Provide the (x, y) coordinate of the cell's center where the given text is located.  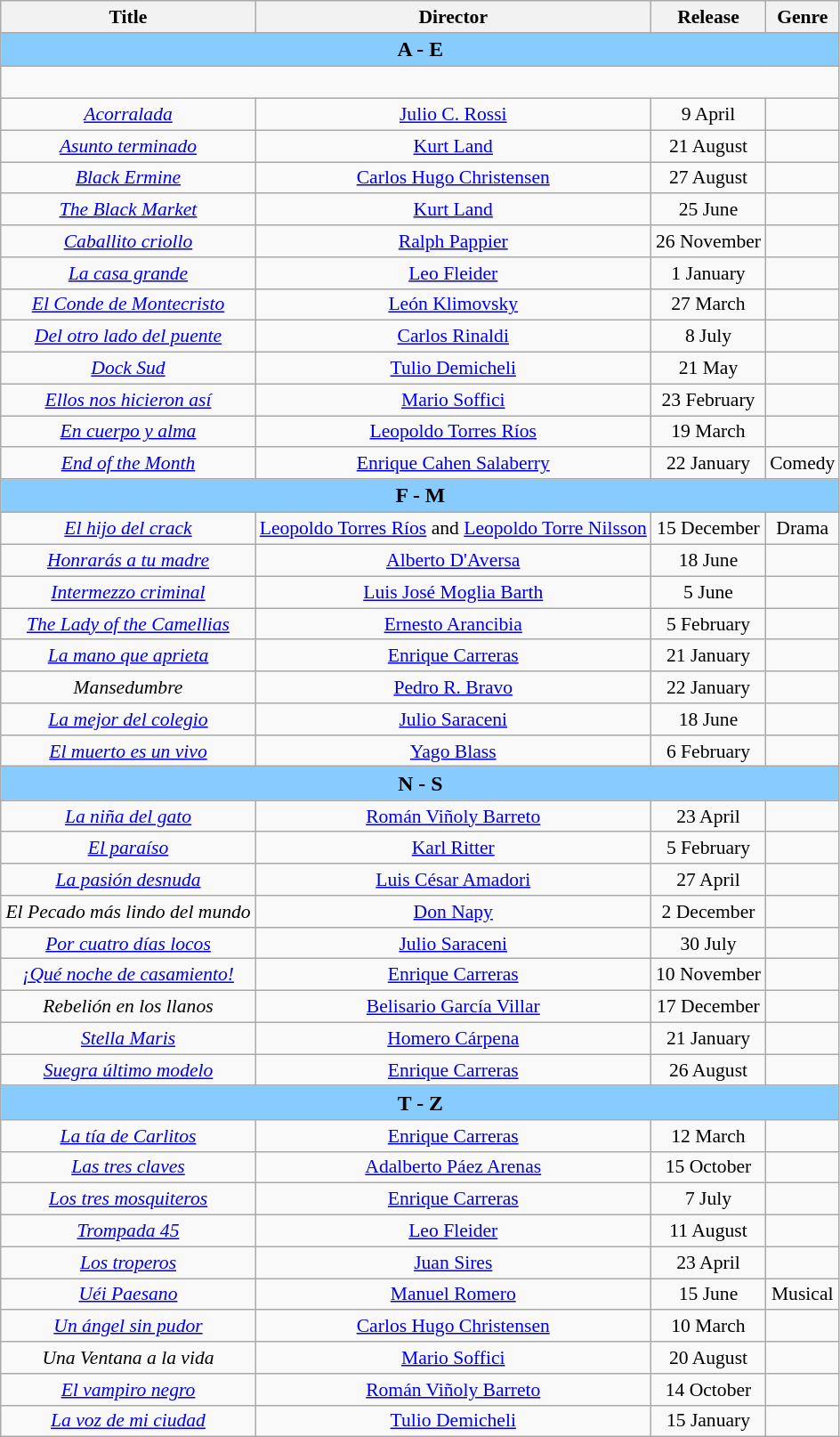
La tía de Carlitos (128, 1136)
La pasión desnuda (128, 880)
15 December (708, 529)
Ellos nos hicieron así (128, 400)
Los tres mosquiteros (128, 1199)
Drama (803, 529)
¡Qué noche de casamiento! (128, 975)
Director (454, 17)
Carlos Rinaldi (454, 337)
Caballito criollo (128, 241)
La niña del gato (128, 816)
19 March (708, 432)
León Klimovsky (454, 304)
Leopoldo Torres Ríos and Leopoldo Torre Nilsson (454, 529)
Luis José Moglia Barth (454, 592)
Stella Maris (128, 1039)
Rebelión en los llanos (128, 1007)
Genre (803, 17)
N - S (420, 783)
El Pecado más lindo del mundo (128, 912)
La voz de mi ciudad (128, 1421)
Juan Sires (454, 1262)
End of the Month (128, 464)
Leopoldo Torres Ríos (454, 432)
Una Ventana a la vida (128, 1358)
Black Ermine (128, 178)
26 November (708, 241)
T - Z (420, 1103)
Julio C. Rossi (454, 115)
21 May (708, 369)
9 April (708, 115)
Las tres claves (128, 1167)
6 February (708, 751)
Adalberto Páez Arenas (454, 1167)
21 August (708, 146)
A - E (420, 50)
2 December (708, 912)
Musical (803, 1295)
15 January (708, 1421)
Del otro lado del puente (128, 337)
Belisario García Villar (454, 1007)
15 October (708, 1167)
Manuel Romero (454, 1295)
7 July (708, 1199)
1 January (708, 273)
Trompada 45 (128, 1231)
Asunto terminado (128, 146)
El muerto es un vivo (128, 751)
El hijo del crack (128, 529)
Homero Cárpena (454, 1039)
Honrarás a tu madre (128, 561)
30 July (708, 944)
17 December (708, 1007)
10 March (708, 1327)
Los troperos (128, 1262)
27 August (708, 178)
Suegra último modelo (128, 1070)
20 August (708, 1358)
Intermezzo criminal (128, 592)
14 October (708, 1390)
Mansedumbre (128, 687)
Ralph Pappier (454, 241)
27 March (708, 304)
12 March (708, 1136)
F - M (420, 496)
5 June (708, 592)
Acorralada (128, 115)
El paraíso (128, 848)
Release (708, 17)
10 November (708, 975)
Karl Ritter (454, 848)
26 August (708, 1070)
El vampiro negro (128, 1390)
Yago Blass (454, 751)
Title (128, 17)
Comedy (803, 464)
8 July (708, 337)
15 June (708, 1295)
The Lady of the Camellias (128, 624)
Por cuatro días locos (128, 944)
Luis César Amadori (454, 880)
Alberto D'Aversa (454, 561)
El Conde de Montecristo (128, 304)
27 April (708, 880)
Ernesto Arancibia (454, 624)
23 February (708, 400)
En cuerpo y alma (128, 432)
Enrique Cahen Salaberry (454, 464)
La mejor del colegio (128, 719)
Un ángel sin pudor (128, 1327)
The Black Market (128, 210)
Don Napy (454, 912)
11 August (708, 1231)
La mano que aprieta (128, 656)
25 June (708, 210)
La casa grande (128, 273)
Pedro R. Bravo (454, 687)
Uéi Paesano (128, 1295)
Dock Sud (128, 369)
